Detect which cell encompasses the target text, then output its (X, Y) center coordinate. 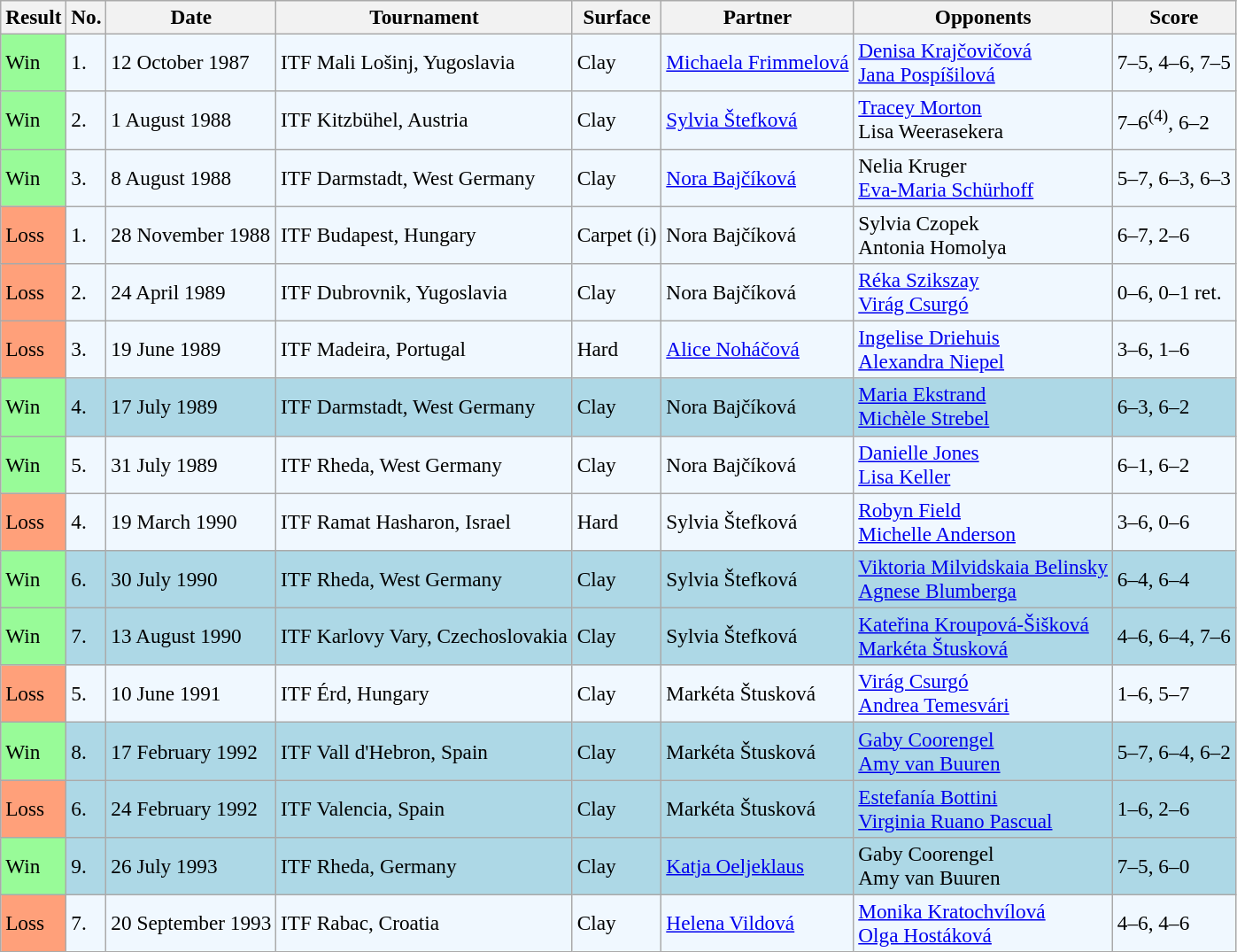
Katja Oeljeklaus (758, 866)
6–3, 6–2 (1174, 407)
Virág Csurgó Andrea Temesvári (983, 694)
Maria Ekstrand Michèle Strebel (983, 407)
Tournament (425, 17)
Ingelise Driehuis Alexandra Niepel (983, 349)
3–6, 1–6 (1174, 349)
0–6, 0–1 ret. (1174, 292)
8. (87, 751)
19 March 1990 (191, 521)
4–6, 6–4, 7–6 (1174, 636)
24 February 1992 (191, 808)
ITF Rheda, Germany (425, 866)
24 April 1989 (191, 292)
19 June 1989 (191, 349)
ITF Ramat Hasharon, Israel (425, 521)
6–1, 6–2 (1174, 464)
Réka Szikszay Virág Csurgó (983, 292)
13 August 1990 (191, 636)
ITF Érd, Hungary (425, 694)
Estefanía Bottini Virginia Ruano Pascual (983, 808)
Monika Kratochvílová Olga Hostáková (983, 923)
3–6, 0–6 (1174, 521)
4–6, 4–6 (1174, 923)
ITF Dubrovnik, Yugoslavia (425, 292)
Robyn Field Michelle Anderson (983, 521)
Date (191, 17)
7–5, 4–6, 7–5 (1174, 62)
ITF Valencia, Spain (425, 808)
6–4, 6–4 (1174, 579)
Viktoria Milvidskaia Belinsky Agnese Blumberga (983, 579)
31 July 1989 (191, 464)
Opponents (983, 17)
Score (1174, 17)
1 August 1988 (191, 120)
10 June 1991 (191, 694)
5–7, 6–4, 6–2 (1174, 751)
8 August 1988 (191, 177)
Result (34, 17)
7–5, 6–0 (1174, 866)
No. (87, 17)
30 July 1990 (191, 579)
17 July 1989 (191, 407)
Surface (616, 17)
Alice Noháčová (758, 349)
1–6, 2–6 (1174, 808)
Sylvia Czopek Antonia Homolya (983, 234)
Carpet (i) (616, 234)
17 February 1992 (191, 751)
Nelia Kruger Eva-Maria Schürhoff (983, 177)
ITF Kitzbühel, Austria (425, 120)
ITF Mali Lošinj, Yugoslavia (425, 62)
Michaela Frimmelová (758, 62)
5–7, 6–3, 6–3 (1174, 177)
Partner (758, 17)
1–6, 5–7 (1174, 694)
ITF Budapest, Hungary (425, 234)
Denisa Krajčovičová Jana Pospíšilová (983, 62)
Kateřina Kroupová-Šišková Markéta Štusková (983, 636)
Danielle Jones Lisa Keller (983, 464)
ITF Karlovy Vary, Czechoslovakia (425, 636)
20 September 1993 (191, 923)
Helena Vildová (758, 923)
9. (87, 866)
Tracey Morton Lisa Weerasekera (983, 120)
28 November 1988 (191, 234)
7–6(4), 6–2 (1174, 120)
26 July 1993 (191, 866)
ITF Rabac, Croatia (425, 923)
ITF Vall d'Hebron, Spain (425, 751)
6–7, 2–6 (1174, 234)
ITF Madeira, Portugal (425, 349)
12 October 1987 (191, 62)
